Scan for the cell matching the given text and deliver its (X, Y) coordinate at center. 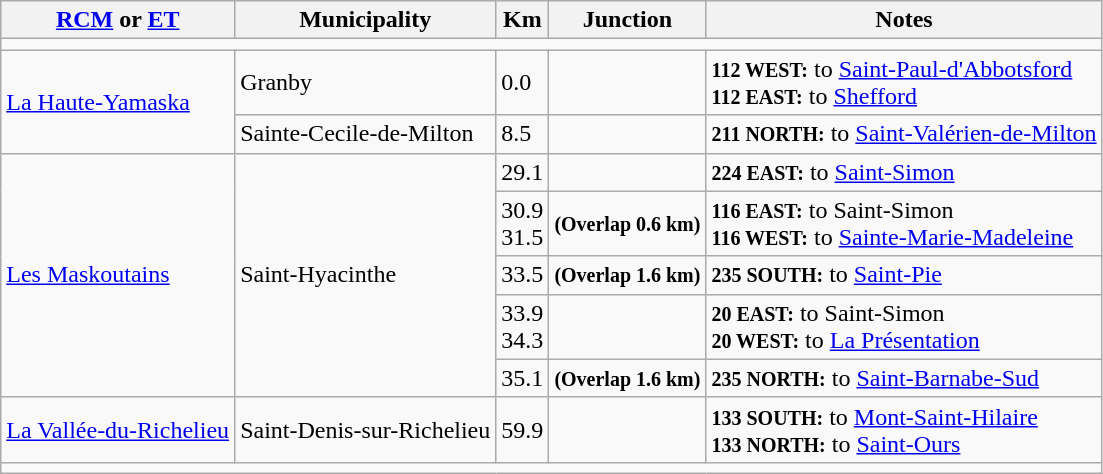
20 EAST: to Saint-Simon 20 WEST: to La Présentation (904, 326)
Les Maskoutains (118, 275)
211 NORTH: to Saint-Valérien-de-Milton (904, 134)
59.9 (522, 430)
33.5 (522, 275)
133 SOUTH: to Mont-Saint-Hilaire 133 NORTH: to Saint-Ours (904, 430)
Km (522, 20)
33.9 34.3 (522, 326)
116 EAST: to Saint-Simon 116 WEST: to Sainte-Marie-Madeleine (904, 224)
Junction (628, 20)
0.0 (522, 82)
8.5 (522, 134)
Municipality (366, 20)
RCM or ET (118, 20)
112 WEST: to Saint-Paul-d'Abbotsford 112 EAST: to Shefford (904, 82)
235 NORTH: to Saint-Barnabe-Sud (904, 378)
29.1 (522, 172)
235 SOUTH: to Saint-Pie (904, 275)
La Vallée-du-Richelieu (118, 430)
Sainte-Cecile-de-Milton (366, 134)
30.9 31.5 (522, 224)
Granby (366, 82)
224 EAST: to Saint-Simon (904, 172)
Saint-Hyacinthe (366, 275)
(Overlap 0.6 km) (628, 224)
La Haute-Yamaska (118, 102)
Saint-Denis-sur-Richelieu (366, 430)
Notes (904, 20)
35.1 (522, 378)
